Detect which cell encompasses the target text, then output its [x, y] center coordinate. 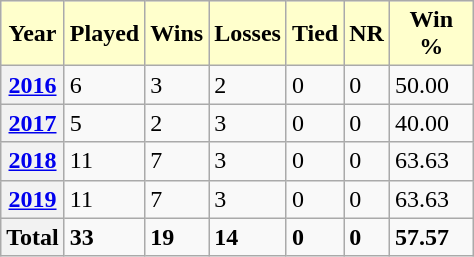
50.00 [431, 85]
Played [104, 34]
40.00 [431, 123]
6 [104, 85]
2019 [33, 199]
2017 [33, 123]
Win % [431, 34]
Year [33, 34]
57.57 [431, 237]
Wins [177, 34]
5 [104, 123]
2018 [33, 161]
19 [177, 237]
NR [367, 34]
14 [248, 237]
Tied [314, 34]
Total [33, 237]
33 [104, 237]
2016 [33, 85]
Losses [248, 34]
